Locate the cell with the specified text and output its [x, y] center coordinate. 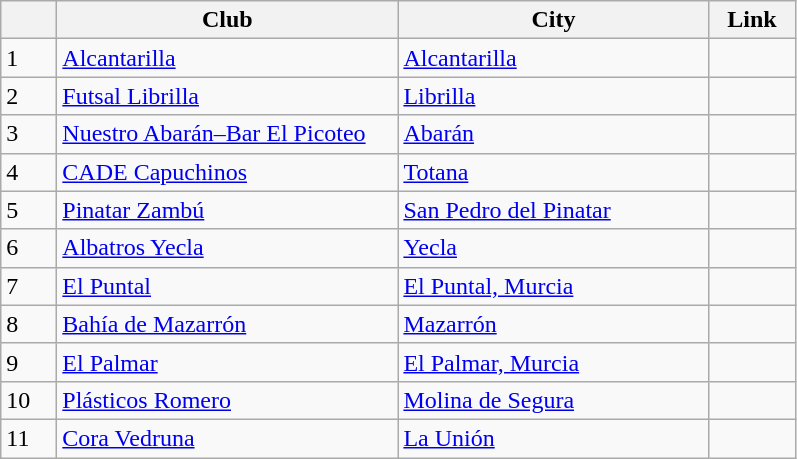
2 [29, 96]
9 [29, 362]
Club [228, 20]
Futsal Librilla [228, 96]
6 [29, 248]
Librilla [554, 96]
Plásticos Romero [228, 400]
Cora Vedruna [228, 438]
El Palmar [228, 362]
Molina de Segura [554, 400]
1 [29, 58]
5 [29, 210]
El Puntal, Murcia [554, 286]
Albatros Yecla [228, 248]
Bahía de Mazarrón [228, 324]
10 [29, 400]
San Pedro del Pinatar [554, 210]
Abarán [554, 134]
7 [29, 286]
3 [29, 134]
11 [29, 438]
El Puntal [228, 286]
Link [752, 20]
City [554, 20]
Yecla [554, 248]
El Palmar, Murcia [554, 362]
Nuestro Abarán–Bar El Picoteo [228, 134]
4 [29, 172]
8 [29, 324]
Mazarrón [554, 324]
Pinatar Zambú [228, 210]
La Unión [554, 438]
CADE Capuchinos [228, 172]
Totana [554, 172]
